Locate the cell with the specified text and output its (X, Y) center coordinate. 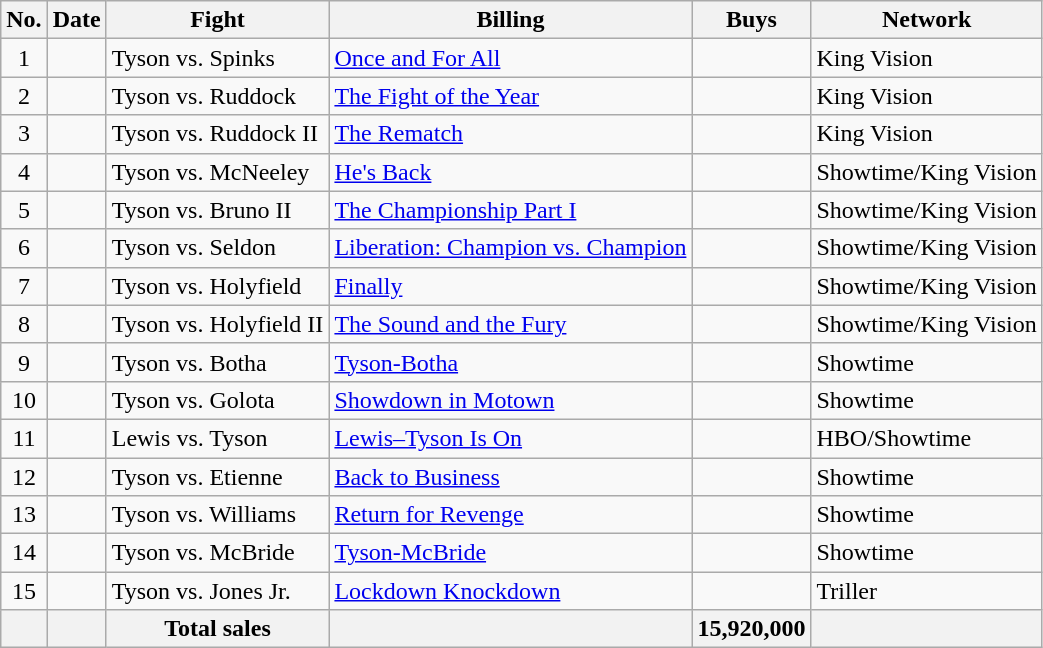
Lewis–Tyson Is On (510, 438)
11 (24, 438)
Lockdown Knockdown (510, 591)
Tyson vs. Jones Jr. (218, 591)
3 (24, 134)
Tyson vs. Golota (218, 400)
Tyson vs. Williams (218, 515)
He's Back (510, 172)
Tyson vs. Ruddock (218, 96)
13 (24, 515)
Tyson vs. Spinks (218, 58)
The Fight of the Year (510, 96)
No. (24, 20)
Tyson vs. Ruddock II (218, 134)
Date (76, 20)
14 (24, 553)
Network (926, 20)
10 (24, 400)
The Sound and the Fury (510, 324)
6 (24, 248)
Finally (510, 286)
The Rematch (510, 134)
5 (24, 210)
Return for Revenge (510, 515)
8 (24, 324)
15 (24, 591)
Tyson vs. Holyfield II (218, 324)
Tyson-McBride (510, 553)
Total sales (218, 629)
Lewis vs. Tyson (218, 438)
15,920,000 (752, 629)
Showdown in Motown (510, 400)
Tyson vs. Seldon (218, 248)
HBO/Showtime (926, 438)
4 (24, 172)
Tyson vs. McBride (218, 553)
Tyson vs. Holyfield (218, 286)
2 (24, 96)
7 (24, 286)
The Championship Part I (510, 210)
Liberation: Champion vs. Champion (510, 248)
12 (24, 477)
Billing (510, 20)
Tyson vs. Etienne (218, 477)
Tyson vs. McNeeley (218, 172)
Tyson vs. Botha (218, 362)
Once and For All (510, 58)
1 (24, 58)
Triller (926, 591)
Tyson-Botha (510, 362)
Buys (752, 20)
Tyson vs. Bruno II (218, 210)
Fight (218, 20)
9 (24, 362)
Back to Business (510, 477)
